Pinpoint the cell where the given text exists, returning its (X, Y) midpoint coordinate. 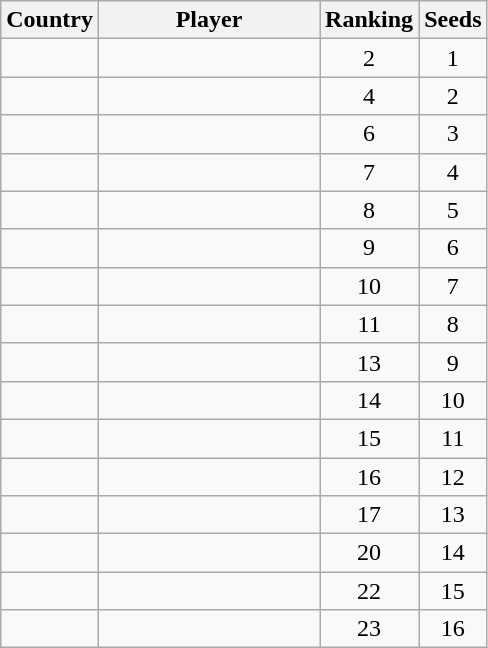
17 (370, 515)
5 (453, 210)
Ranking (370, 20)
Player (208, 20)
12 (453, 477)
22 (370, 591)
Seeds (453, 20)
Country (50, 20)
20 (370, 553)
23 (370, 629)
1 (453, 58)
3 (453, 134)
